Find where the given text appears and provide that cell's center as (X, Y) coordinate. 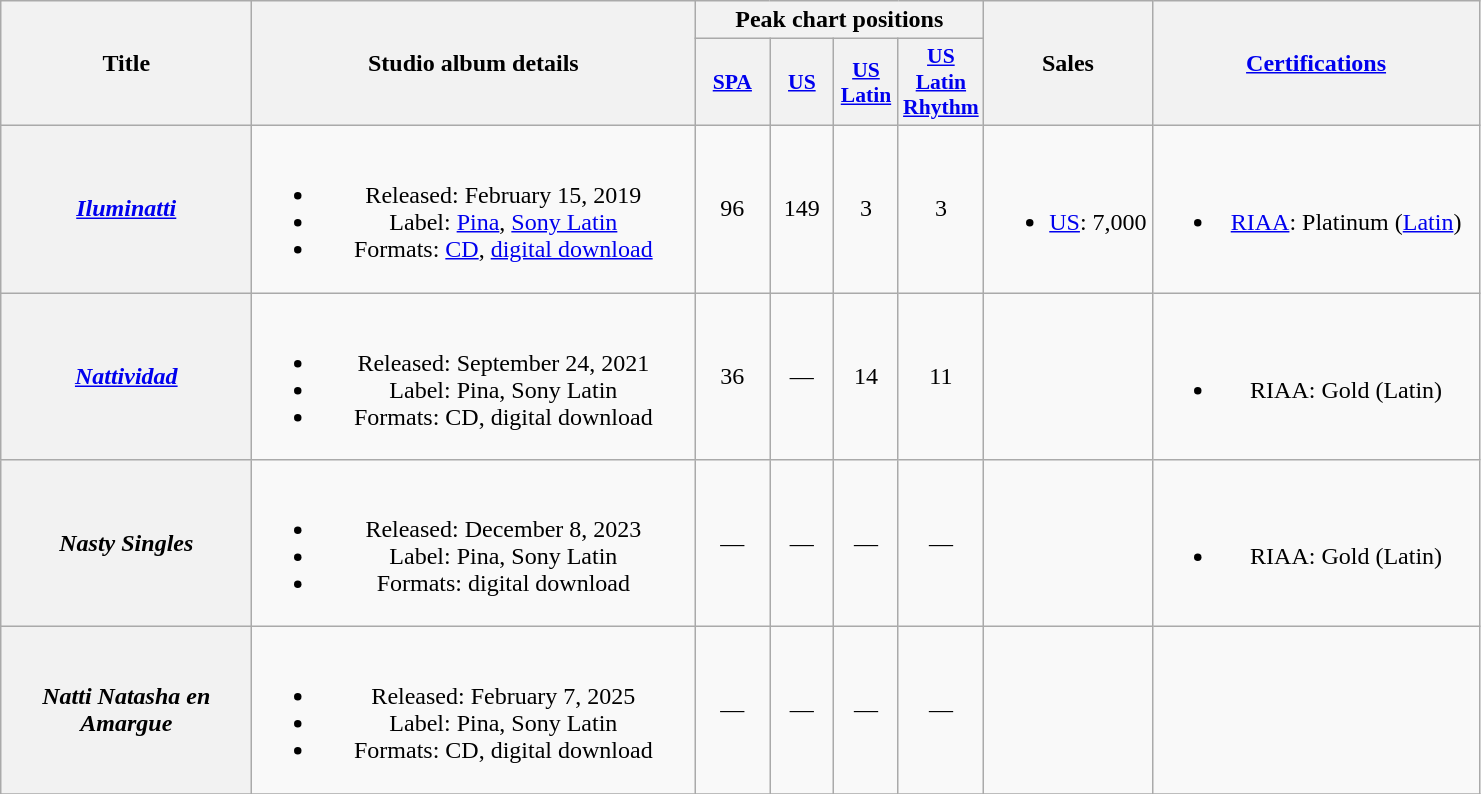
Released: February 15, 2019Label: Pina, Sony LatinFormats: CD, digital download (474, 208)
Nasty Singles (126, 544)
Released: September 24, 2021Label: Pina, Sony LatinFormats: CD, digital download (474, 376)
Released: February 7, 2025Label: Pina, Sony LatinFormats: CD, digital download (474, 710)
US: 7,000 (1068, 208)
Certifications (1316, 64)
USLatin (866, 82)
11 (941, 376)
Studio album details (474, 64)
Natti Natasha en Amargue (126, 710)
Sales (1068, 64)
Nattividad (126, 376)
14 (866, 376)
Iluminatti (126, 208)
Released: December 8, 2023Label: Pina, Sony LatinFormats: digital download (474, 544)
Peak chart positions (840, 20)
96 (732, 208)
RIAA: Platinum (Latin) (1316, 208)
149 (802, 208)
US (802, 82)
SPA (732, 82)
Title (126, 64)
USLatin Rhythm (941, 82)
36 (732, 376)
